Pinpoint the cell where the given text exists, returning its (x, y) midpoint coordinate. 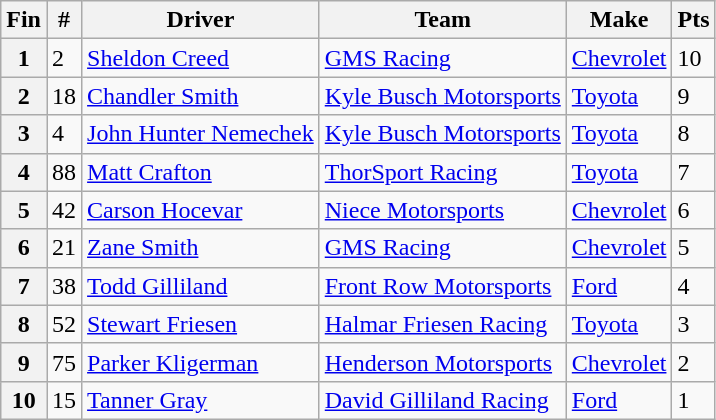
ThorSport Racing (442, 172)
John Hunter Nemechek (201, 134)
Zane Smith (201, 248)
52 (64, 324)
Niece Motorsports (442, 210)
Henderson Motorsports (442, 362)
21 (64, 248)
18 (64, 96)
# (64, 20)
42 (64, 210)
88 (64, 172)
Pts (694, 20)
Tanner Gray (201, 400)
Driver (201, 20)
Halmar Friesen Racing (442, 324)
Chandler Smith (201, 96)
Make (619, 20)
38 (64, 286)
Sheldon Creed (201, 58)
75 (64, 362)
Matt Crafton (201, 172)
David Gilliland Racing (442, 400)
Front Row Motorsports (442, 286)
Fin (24, 20)
Team (442, 20)
Stewart Friesen (201, 324)
Parker Kligerman (201, 362)
Carson Hocevar (201, 210)
15 (64, 400)
Todd Gilliland (201, 286)
